Search for the cell housing the specified text and yield its (x, y) center coordinate. 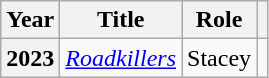
Stacey (220, 58)
Roadkillers (121, 58)
Title (121, 20)
2023 (30, 58)
Year (30, 20)
Role (220, 20)
